Determine the (X, Y) coordinate at the center of the cell enclosing the given text.  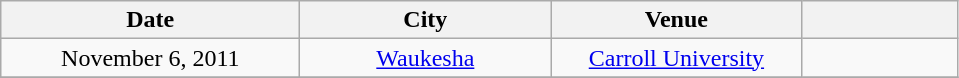
Waukesha (426, 58)
November 6, 2011 (150, 58)
Venue (676, 20)
Date (150, 20)
Carroll University (676, 58)
City (426, 20)
